Find where the given text appears and provide that cell's center as [X, Y] coordinate. 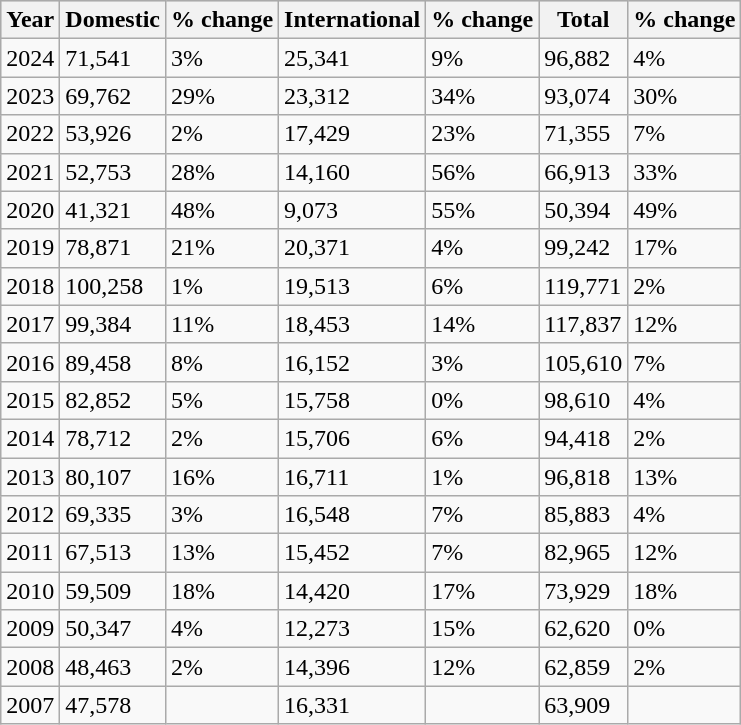
96,818 [584, 477]
66,913 [584, 172]
14% [482, 324]
99,384 [113, 324]
9,073 [352, 210]
2010 [30, 591]
98,610 [584, 400]
71,355 [584, 134]
100,258 [113, 286]
9% [482, 58]
2012 [30, 515]
5% [222, 400]
80,107 [113, 477]
2020 [30, 210]
34% [482, 96]
99,242 [584, 248]
23,312 [352, 96]
19,513 [352, 286]
17,429 [352, 134]
16,331 [352, 705]
14,160 [352, 172]
15% [482, 629]
2024 [30, 58]
International [352, 20]
62,620 [584, 629]
18,453 [352, 324]
15,758 [352, 400]
2011 [30, 553]
119,771 [584, 286]
55% [482, 210]
117,837 [584, 324]
48,463 [113, 667]
96,882 [584, 58]
2018 [30, 286]
12,273 [352, 629]
2023 [30, 96]
23% [482, 134]
2021 [30, 172]
2013 [30, 477]
15,706 [352, 438]
69,762 [113, 96]
63,909 [584, 705]
2009 [30, 629]
Total [584, 20]
25,341 [352, 58]
2017 [30, 324]
49% [684, 210]
2014 [30, 438]
21% [222, 248]
33% [684, 172]
2008 [30, 667]
50,347 [113, 629]
Year [30, 20]
8% [222, 362]
52,753 [113, 172]
20,371 [352, 248]
82,965 [584, 553]
11% [222, 324]
2022 [30, 134]
78,712 [113, 438]
15,452 [352, 553]
16,548 [352, 515]
62,859 [584, 667]
105,610 [584, 362]
56% [482, 172]
2016 [30, 362]
48% [222, 210]
89,458 [113, 362]
69,335 [113, 515]
14,420 [352, 591]
94,418 [584, 438]
30% [684, 96]
67,513 [113, 553]
82,852 [113, 400]
16% [222, 477]
2019 [30, 248]
47,578 [113, 705]
50,394 [584, 210]
14,396 [352, 667]
29% [222, 96]
2007 [30, 705]
28% [222, 172]
16,152 [352, 362]
93,074 [584, 96]
16,711 [352, 477]
73,929 [584, 591]
78,871 [113, 248]
53,926 [113, 134]
59,509 [113, 591]
Domestic [113, 20]
71,541 [113, 58]
85,883 [584, 515]
2015 [30, 400]
41,321 [113, 210]
